Capture the cell that displays the provided text and extract its [X, Y] central coordinate. 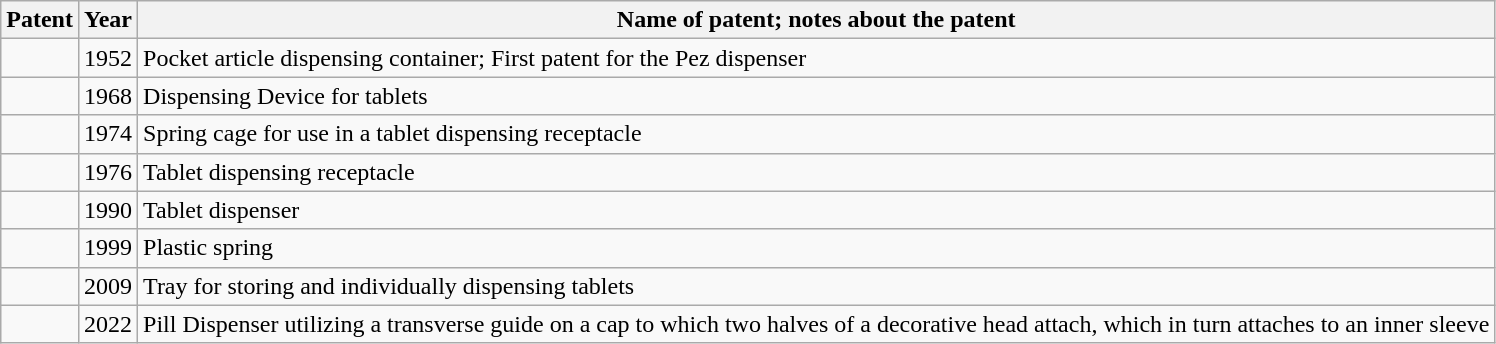
1974 [108, 134]
Tablet dispenser [816, 210]
Tray for storing and individually dispensing tablets [816, 286]
1968 [108, 96]
2022 [108, 324]
Name of patent; notes about the patent [816, 20]
Tablet dispensing receptacle [816, 172]
1999 [108, 248]
Spring cage for use in a tablet dispensing receptacle [816, 134]
1990 [108, 210]
1976 [108, 172]
1952 [108, 58]
Pocket article dispensing container; First patent for the Pez dispenser [816, 58]
Year [108, 20]
Dispensing Device for tablets [816, 96]
Pill Dispenser utilizing a transverse guide on a cap to which two halves of a decorative head attach, which in turn attaches to an inner sleeve [816, 324]
Plastic spring [816, 248]
Patent [40, 20]
2009 [108, 286]
